Identify which cell holds the provided text, then report its (X, Y) central coordinate. 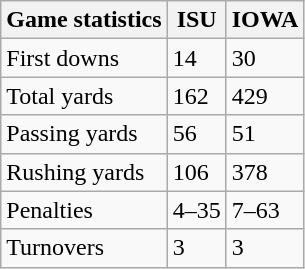
51 (265, 134)
Total yards (84, 96)
56 (196, 134)
30 (265, 58)
162 (196, 96)
Rushing yards (84, 172)
429 (265, 96)
IOWA (265, 20)
106 (196, 172)
7–63 (265, 210)
378 (265, 172)
Turnovers (84, 248)
4–35 (196, 210)
Penalties (84, 210)
ISU (196, 20)
Game statistics (84, 20)
14 (196, 58)
Passing yards (84, 134)
First downs (84, 58)
